Capture the cell that displays the provided text and extract its [x, y] central coordinate. 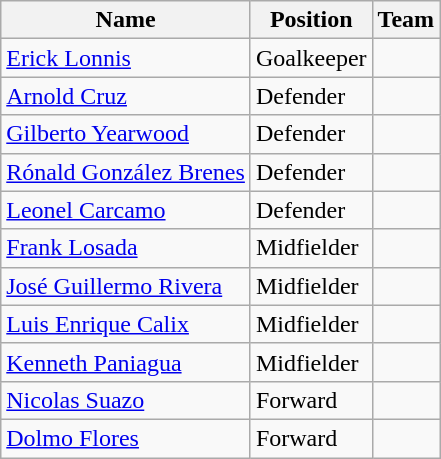
Kenneth Paniagua [126, 362]
Goalkeeper [311, 58]
Arnold Cruz [126, 96]
Gilberto Yearwood [126, 134]
Erick Lonnis [126, 58]
Name [126, 20]
Team [406, 20]
Nicolas Suazo [126, 400]
Leonel Carcamo [126, 210]
Dolmo Flores [126, 438]
Luis Enrique Calix [126, 324]
Rónald González Brenes [126, 172]
José Guillermo Rivera [126, 286]
Frank Losada [126, 248]
Position [311, 20]
